Output the [x, y] coordinate of the center of the cell containing the given text.  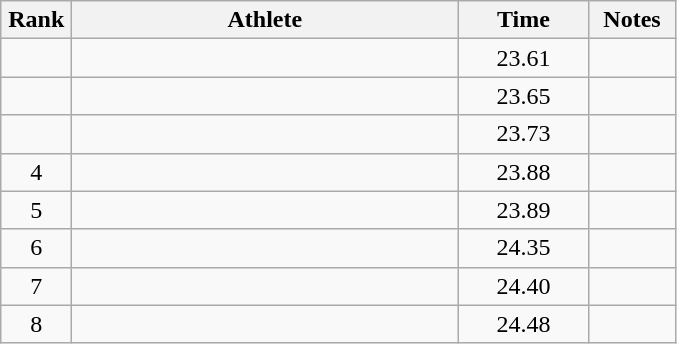
23.65 [524, 96]
8 [36, 324]
23.73 [524, 134]
6 [36, 248]
4 [36, 172]
23.89 [524, 210]
Notes [632, 20]
24.35 [524, 248]
Time [524, 20]
5 [36, 210]
24.40 [524, 286]
Rank [36, 20]
24.48 [524, 324]
23.61 [524, 58]
7 [36, 286]
23.88 [524, 172]
Athlete [265, 20]
